Output the (x, y) coordinate of the center of the cell containing the given text.  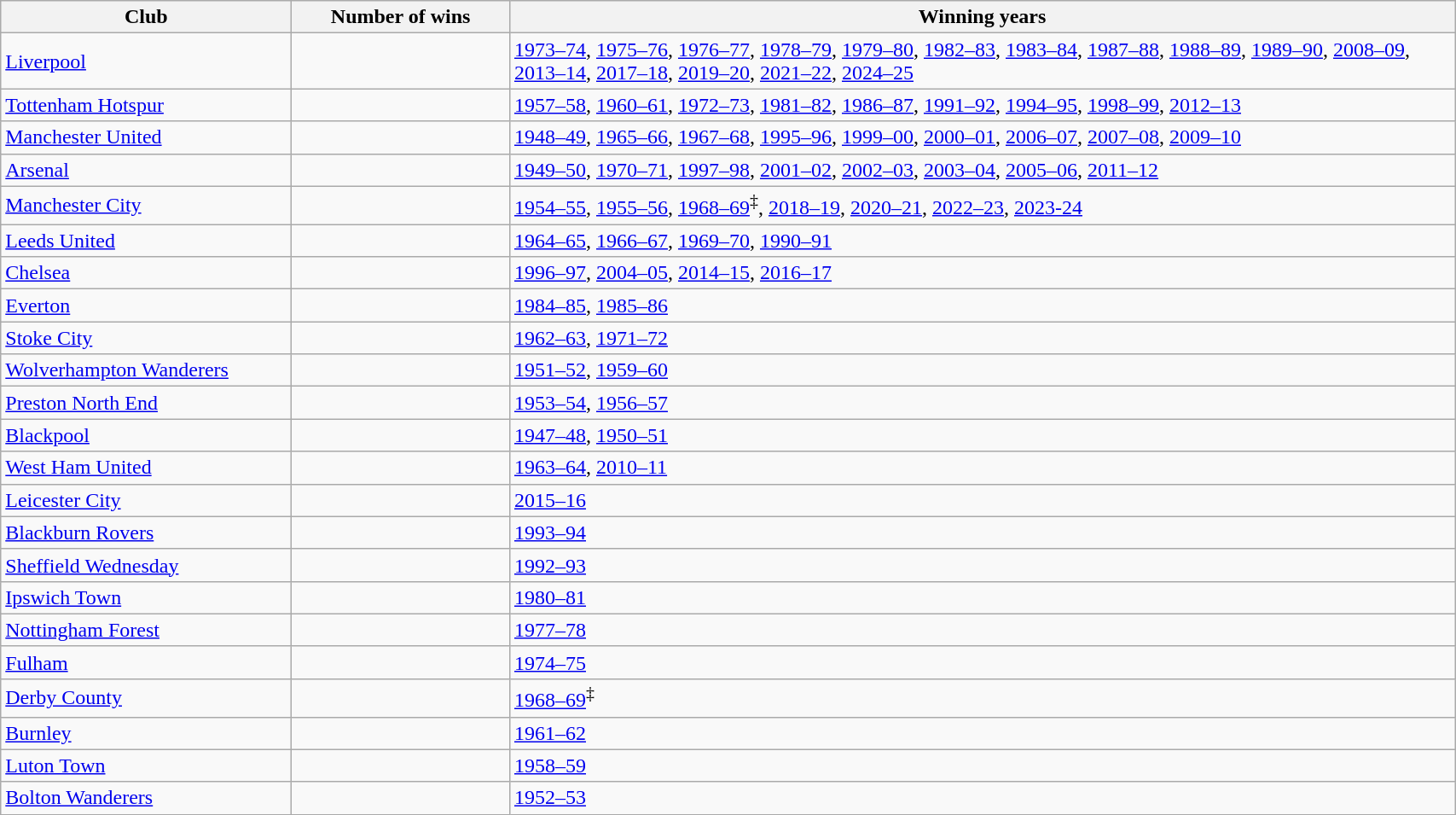
Club (147, 17)
1974–75 (982, 662)
Manchester City (147, 205)
1962–63, 1971–72 (982, 338)
Wolverhampton Wanderers (147, 370)
1977–78 (982, 630)
West Ham United (147, 468)
1957–58, 1960–61, 1972–73, 1981–82, 1986–87, 1991–92, 1994–95, 1998–99, 2012–13 (982, 105)
1964–65, 1966–67, 1969–70, 1990–91 (982, 241)
1954–55, 1955–56, 1968–69‡, 2018–19, 2020–21, 2022–23, 2023-24 (982, 205)
1951–52, 1959–60 (982, 370)
1963–64, 2010–11 (982, 468)
1961–62 (982, 733)
2015–16 (982, 500)
Bolton Wanderers (147, 798)
1953–54, 1956–57 (982, 403)
1993–94 (982, 533)
Ipswich Town (147, 597)
1992–93 (982, 565)
1980–81 (982, 597)
Leicester City (147, 500)
Chelsea (147, 273)
Winning years (982, 17)
Burnley (147, 733)
Blackpool (147, 435)
1948–49, 1965–66, 1967–68, 1995–96, 1999–00, 2000–01, 2006–07, 2007–08, 2009–10 (982, 137)
Fulham (147, 662)
1996–97, 2004–05, 2014–15, 2016–17 (982, 273)
1984–85, 1985–86 (982, 306)
Stoke City (147, 338)
Everton (147, 306)
Manchester United (147, 137)
1947–48, 1950–51 (982, 435)
Number of wins (401, 17)
Luton Town (147, 766)
Arsenal (147, 170)
Tottenham Hotspur (147, 105)
1968–69‡ (982, 698)
Liverpool (147, 61)
1952–53 (982, 798)
Leeds United (147, 241)
Derby County (147, 698)
1958–59 (982, 766)
1973–74, 1975–76, 1976–77, 1978–79, 1979–80, 1982–83, 1983–84, 1987–88, 1988–89, 1989–90, 2008–09, 2013–14, 2017–18, 2019–20, 2021–22, 2024–25 (982, 61)
Sheffield Wednesday (147, 565)
Nottingham Forest (147, 630)
1949–50, 1970–71, 1997–98, 2001–02, 2002–03, 2003–04, 2005–06, 2011–12 (982, 170)
Preston North End (147, 403)
Blackburn Rovers (147, 533)
